Extract the [X, Y] coordinate from the center of the cell holding the provided text.  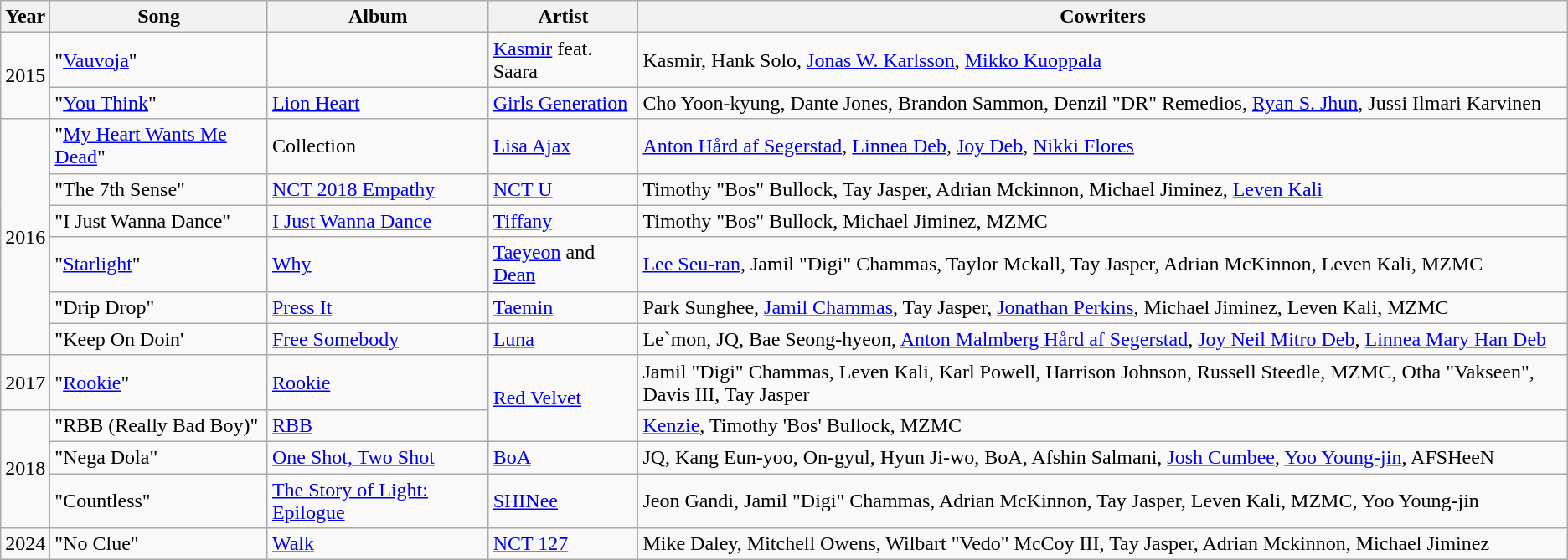
Rookie [378, 382]
2016 [25, 237]
Free Somebody [378, 339]
Taeyeon and Dean [563, 265]
Cho Yoon-kyung, Dante Jones, Brandon Sammon, Denzil "DR" Remedios, Ryan S. Jhun, Jussi Ilmari Karvinen [1102, 103]
2018 [25, 469]
I Just Wanna Dance [378, 221]
Album [378, 17]
"Keep On Doin' [159, 339]
Anton Hård af Segerstad, Linnea Deb, Joy Deb, Nikki Flores [1102, 146]
Red Velvet [563, 398]
Lee Seu-ran, Jamil "Digi" Chammas, Taylor Mckall, Tay Jasper, Adrian McKinnon, Leven Kali, MZMC [1102, 265]
Timothy "Bos" Bullock, Tay Jasper, Adrian Mckinnon, Michael Jiminez, Leven Kali [1102, 189]
One Shot, Two Shot [378, 457]
"Drip Drop" [159, 307]
JQ, Kang Eun-yoo, On-gyul, Hyun Ji-wo, BoA, Afshin Salmani, Josh Cumbee, Yoo Young-jin, AFSHeeN [1102, 457]
SHINee [563, 501]
"My Heart Wants Me Dead" [159, 146]
"Rookie" [159, 382]
Press It [378, 307]
"I Just Wanna Dance" [159, 221]
Cowriters [1102, 17]
Tiffany [563, 221]
"Nega Dola" [159, 457]
"Vauvoja" [159, 60]
RBB [378, 425]
Walk [378, 544]
Girls Generation [563, 103]
NCT 127 [563, 544]
Why [378, 265]
NCT U [563, 189]
NCT 2018 Empathy [378, 189]
Jamil "Digi" Chammas, Leven Kali, Karl Powell, Harrison Johnson, Russell Steedle, MZMC, Otha "Vakseen", Davis III, Tay Jasper [1102, 382]
Lion Heart [378, 103]
"RBB (Really Bad Boy)" [159, 425]
"The 7th Sense" [159, 189]
2017 [25, 382]
Kasmir, Hank Solo, Jonas W. Karlsson, Mikko Kuoppala [1102, 60]
"Countless" [159, 501]
Lisa Ajax [563, 146]
Timothy "Bos" Bullock, Michael Jiminez, MZMC [1102, 221]
Year [25, 17]
The Story of Light: Epilogue [378, 501]
BoA [563, 457]
Collection [378, 146]
Kasmir feat. Saara [563, 60]
2024 [25, 544]
Jeon Gandi, Jamil "Digi" Chammas, Adrian McKinnon, Tay Jasper, Leven Kali, MZMC, Yoo Young-jin [1102, 501]
Kenzie, Timothy 'Bos' Bullock, MZMC [1102, 425]
"Starlight" [159, 265]
Luna [563, 339]
2015 [25, 75]
Park Sunghee, Jamil Chammas, Tay Jasper, Jonathan Perkins, Michael Jiminez, Leven Kali, MZMC [1102, 307]
Mike Daley, Mitchell Owens, Wilbart "Vedo" McCoy III, Tay Jasper, Adrian Mckinnon, Michael Jiminez [1102, 544]
Taemin [563, 307]
Artist [563, 17]
"No Clue" [159, 544]
Song [159, 17]
Le`mon, JQ, Bae Seong-hyeon, Anton Malmberg Hård af Segerstad, Joy Neil Mitro Deb, Linnea Mary Han Deb [1102, 339]
"You Think" [159, 103]
